Locate the cell with the specified text and output its [x, y] center coordinate. 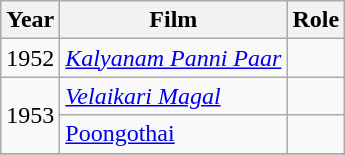
Velaikari Magal [174, 96]
Film [174, 20]
Role [316, 20]
Kalyanam Panni Paar [174, 58]
Year [30, 20]
1952 [30, 58]
1953 [30, 115]
Poongothai [174, 134]
